Extract the [X, Y] coordinate from the center of the cell holding the provided text.  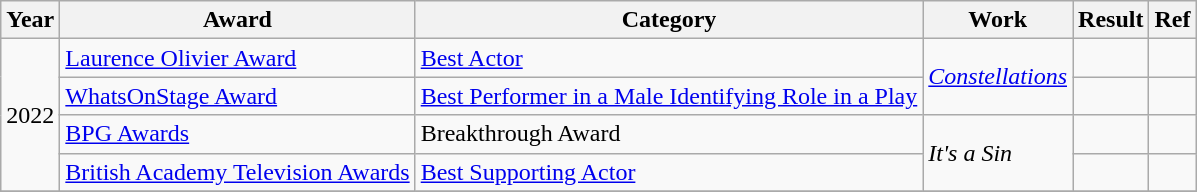
2022 [30, 115]
BPG Awards [238, 134]
WhatsOnStage Award [238, 96]
Best Performer in a Male Identifying Role in a Play [669, 96]
Category [669, 20]
Ref [1172, 20]
Result [1111, 20]
Best Actor [669, 58]
Laurence Olivier Award [238, 58]
Breakthrough Award [669, 134]
It's a Sin [998, 153]
Award [238, 20]
Work [998, 20]
British Academy Television Awards [238, 172]
Year [30, 20]
Constellations [998, 77]
Best Supporting Actor [669, 172]
